Scan for the cell matching the given text and deliver its [x, y] coordinate at center. 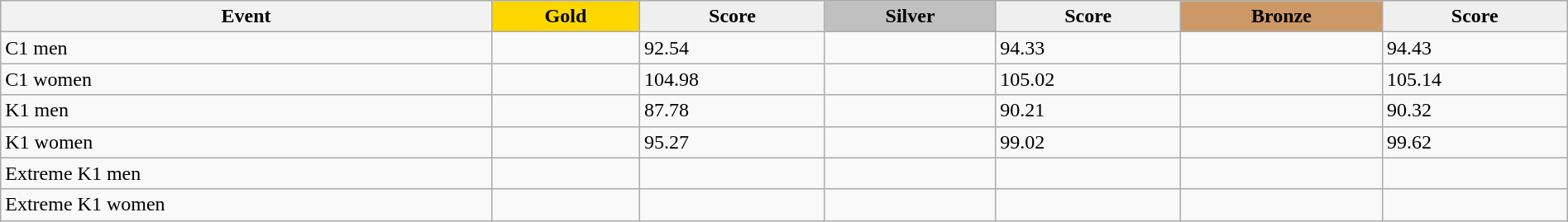
99.02 [1088, 142]
Bronze [1282, 17]
94.43 [1475, 48]
Extreme K1 men [246, 173]
Gold [566, 17]
92.54 [733, 48]
90.32 [1475, 111]
C1 men [246, 48]
87.78 [733, 111]
Event [246, 17]
90.21 [1088, 111]
94.33 [1088, 48]
95.27 [733, 142]
105.02 [1088, 79]
Extreme K1 women [246, 205]
K1 men [246, 111]
C1 women [246, 79]
99.62 [1475, 142]
Silver [910, 17]
104.98 [733, 79]
K1 women [246, 142]
105.14 [1475, 79]
